Determine the [X, Y] coordinate at the center of the cell enclosing the given text.  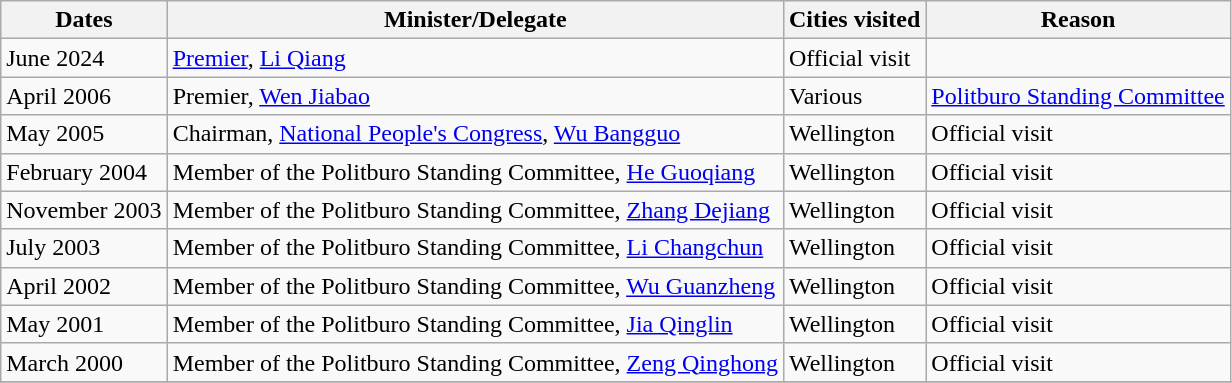
Politburo Standing Committee [1078, 96]
Member of the Politburo Standing Committee, Li Changchun [475, 248]
February 2004 [84, 172]
March 2000 [84, 362]
Member of the Politburo Standing Committee, Zhang Dejiang [475, 210]
November 2003 [84, 210]
Member of the Politburo Standing Committee, Wu Guanzheng [475, 286]
Chairman, National People's Congress, Wu Bangguo [475, 134]
Cities visited [854, 20]
May 2005 [84, 134]
Member of the Politburo Standing Committee, Zeng Qinghong [475, 362]
June 2024 [84, 58]
July 2003 [84, 248]
Minister/Delegate [475, 20]
Premier, Wen Jiabao [475, 96]
Various [854, 96]
May 2001 [84, 324]
April 2006 [84, 96]
Reason [1078, 20]
April 2002 [84, 286]
Member of the Politburo Standing Committee, Jia Qinglin [475, 324]
Premier, Li Qiang [475, 58]
Member of the Politburo Standing Committee, He Guoqiang [475, 172]
Dates [84, 20]
